Search for the cell housing the specified text and yield its [X, Y] center coordinate. 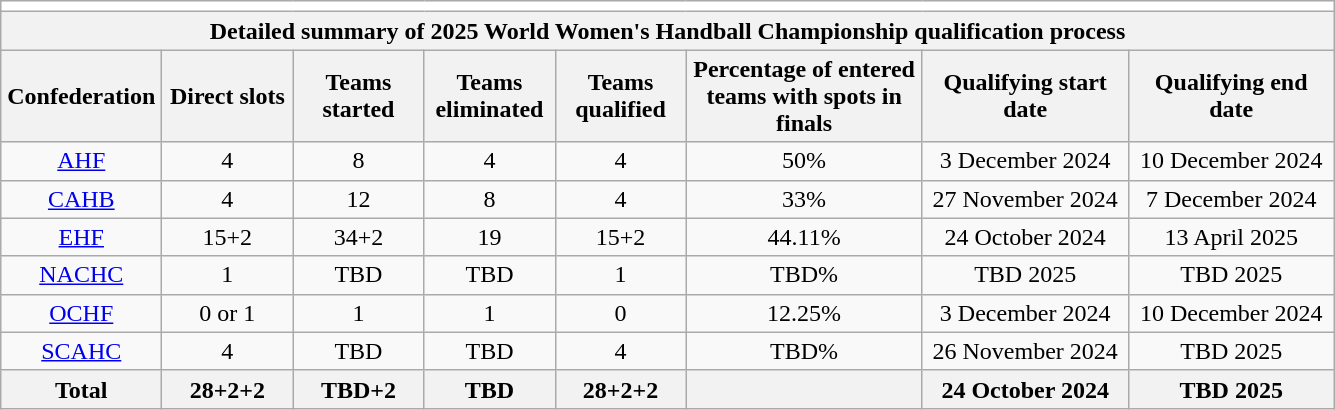
SCAHC [82, 351]
Confederation [82, 96]
Qualifying start date [1025, 96]
TBD+2 [358, 389]
34+2 [358, 237]
AHF [82, 161]
7 December 2024 [1231, 199]
12 [358, 199]
Direct slots [228, 96]
Detailed summary of 2025 World Women's Handball Championship qualification process [668, 31]
50% [804, 161]
0 or 1 [228, 313]
26 November 2024 [1025, 351]
0 [620, 313]
CAHB [82, 199]
EHF [82, 237]
19 [490, 237]
Qualifying end date [1231, 96]
27 November 2024 [1025, 199]
Teams started [358, 96]
Teams eliminated [490, 96]
13 April 2025 [1231, 237]
NACHC [82, 275]
33% [804, 199]
Total [82, 389]
OCHF [82, 313]
Percentage of entered teams with spots in finals [804, 96]
Teams qualified [620, 96]
44.11% [804, 237]
12.25% [804, 313]
